For the text-containing cell, return its midpoint in (x, y) coordinate format. 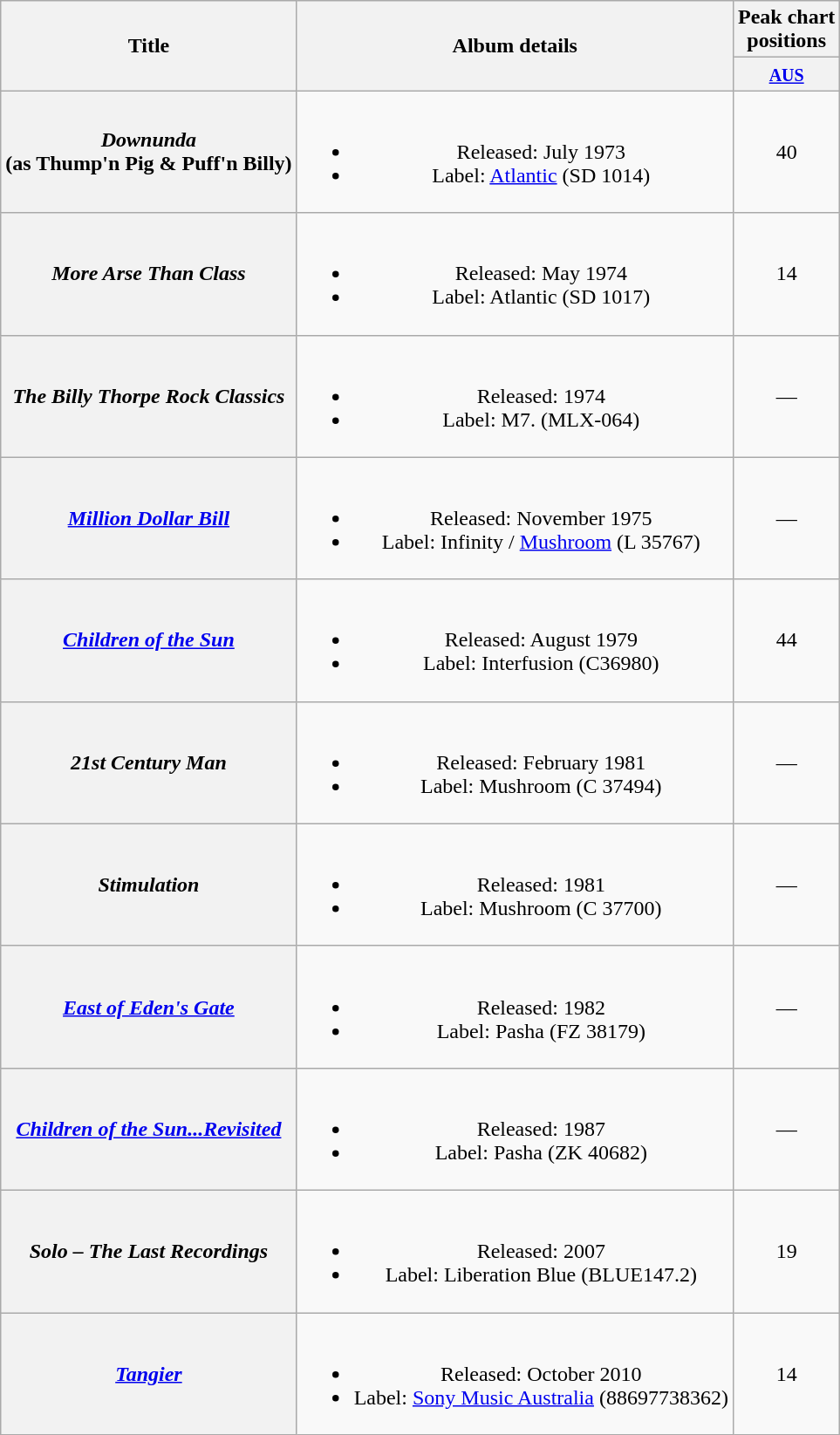
AUS (786, 74)
Released: February 1981Label: Mushroom (C 37494) (515, 762)
The Billy Thorpe Rock Classics (148, 396)
Released: 1974Label: M7. (MLX-064) (515, 396)
Tangier (148, 1373)
Album details (515, 45)
21st Century Man (148, 762)
Released: November 1975Label: Infinity / Mushroom (L 35767) (515, 518)
Released: August 1979Label: Interfusion (C36980) (515, 640)
More Arse Than Class (148, 274)
Peak chartpositions (786, 30)
Released: 1987Label: Pasha (ZK 40682) (515, 1129)
19 (786, 1251)
Children of the Sun...Revisited (148, 1129)
Released: 1981Label: Mushroom (C 37700) (515, 885)
Children of the Sun (148, 640)
Released: May 1974Label: Atlantic (SD 1017) (515, 274)
Downunda (as Thump'n Pig & Puff'n Billy) (148, 152)
40 (786, 152)
Stimulation (148, 885)
Released: 2007Label: Liberation Blue (BLUE147.2) (515, 1251)
Released: 1982Label: Pasha (FZ 38179) (515, 1007)
Solo – The Last Recordings (148, 1251)
Title (148, 45)
44 (786, 640)
Released: July 1973Label: Atlantic (SD 1014) (515, 152)
East of Eden's Gate (148, 1007)
Released: October 2010Label: Sony Music Australia (88697738362) (515, 1373)
Million Dollar Bill (148, 518)
